Determine the [x, y] coordinate at the center of the cell enclosing the given text.  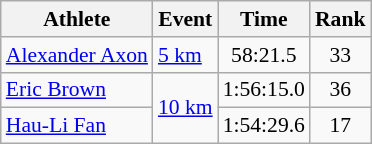
17 [340, 126]
Hau-Li Fan [77, 126]
Time [264, 19]
33 [340, 55]
Rank [340, 19]
1:56:15.0 [264, 90]
10 km [186, 108]
Eric Brown [77, 90]
5 km [186, 55]
Alexander Axon [77, 55]
Athlete [77, 19]
36 [340, 90]
1:54:29.6 [264, 126]
58:21.5 [264, 55]
Event [186, 19]
